From the cell containing the given text, extract its center point as (X, Y) coordinate. 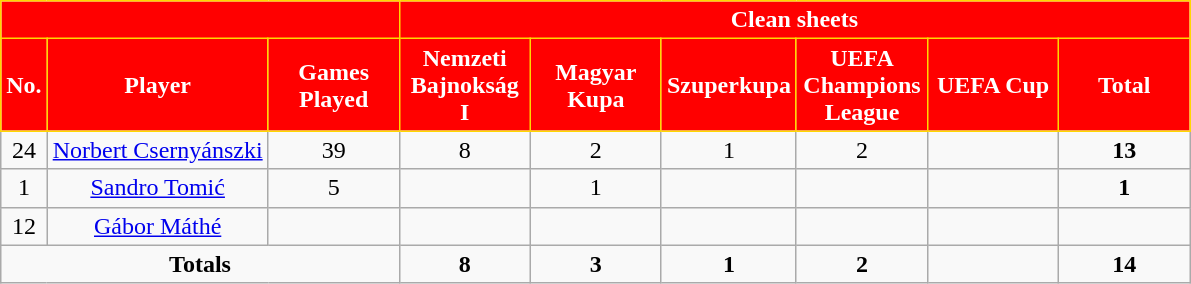
Player (158, 85)
Magyar Kupa (596, 85)
13 (1124, 150)
Sandro Tomić (158, 188)
No. (24, 85)
Total (1124, 85)
Gábor Máthé (158, 226)
UEFA Cup (994, 85)
14 (1124, 264)
Totals (200, 264)
Nemzeti Bajnokság I (464, 85)
Norbert Csernyánszki (158, 150)
12 (24, 226)
Clean sheets (794, 20)
3 (596, 264)
5 (334, 188)
Games Played (334, 85)
UEFA Champions League (862, 85)
39 (334, 150)
Szuperkupa (728, 85)
24 (24, 150)
